Determine the (x, y) coordinate at the center of the cell enclosing the given text.  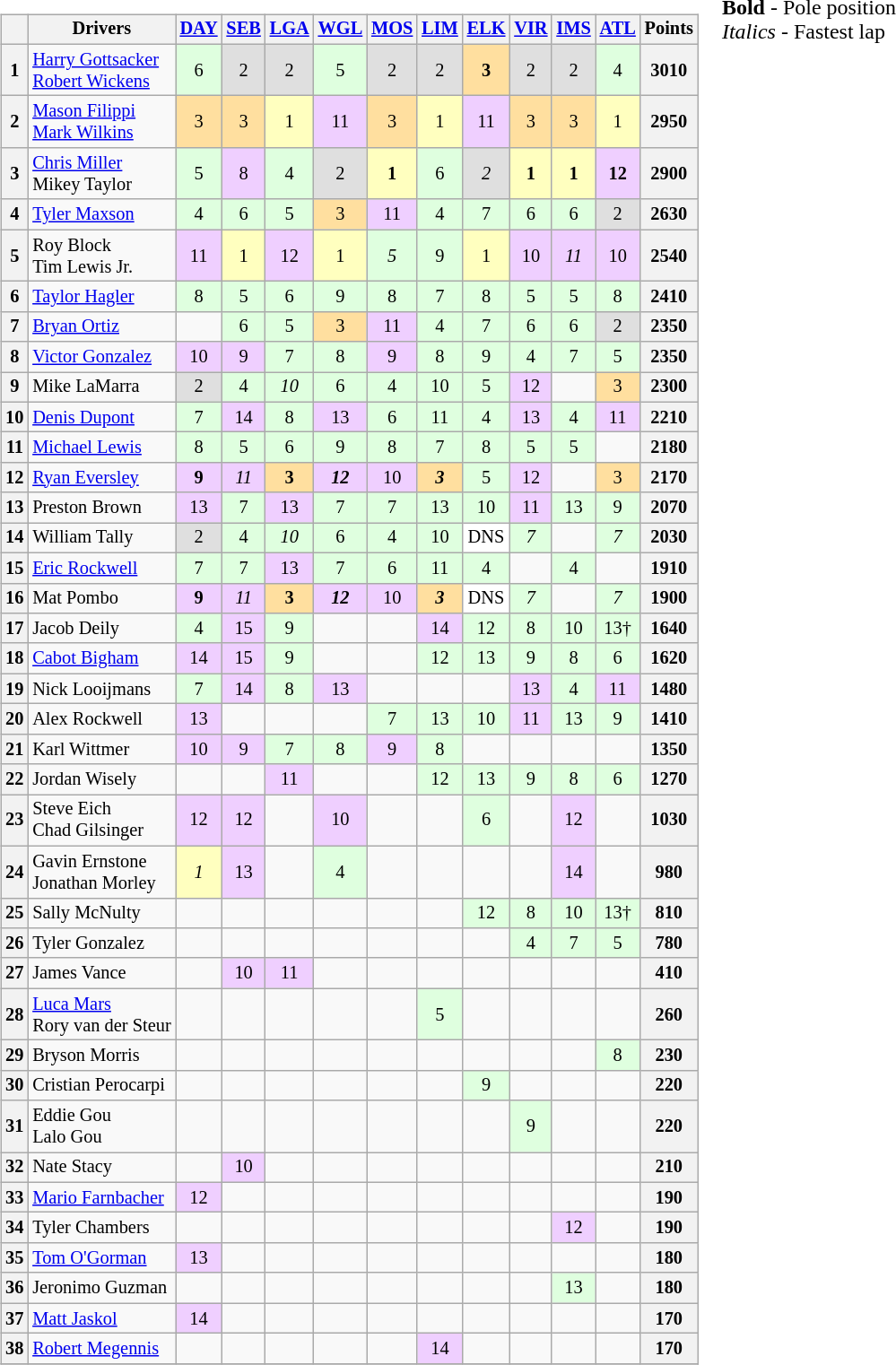
Cabot Bigham (101, 658)
James Vance (101, 973)
Points (669, 30)
Tyler Gonzalez (101, 943)
LIM (439, 30)
Denis Dupont (101, 417)
Tom O'Gorman (101, 1258)
Tyler Maxson (101, 214)
ELK (486, 30)
Jacob Deily (101, 629)
38 (14, 1349)
980 (669, 872)
1030 (669, 821)
Taylor Hagler (101, 297)
Bryson Morris (101, 1056)
Nick Looijmans (101, 689)
VIR (531, 30)
IMS (573, 30)
2630 (669, 214)
2070 (669, 508)
2210 (669, 417)
Roy Block Tim Lewis Jr. (101, 256)
Victor Gonzalez (101, 357)
Harry Gottsacker Robert Wickens (101, 70)
LGA (290, 30)
32 (14, 1168)
37 (14, 1318)
Steve Eich Chad Gilsinger (101, 821)
33 (14, 1197)
ATL (618, 30)
780 (669, 943)
Luca Mars Rory van der Steur (101, 1014)
210 (669, 1168)
1620 (669, 658)
Robert Megennis (101, 1349)
1270 (669, 779)
28 (14, 1014)
810 (669, 913)
410 (669, 973)
26 (14, 943)
Gavin Ernstone Jonathan Morley (101, 872)
36 (14, 1288)
1900 (669, 598)
2030 (669, 538)
Eddie Gou Lalo Gou (101, 1126)
Mat Pombo (101, 598)
SEB (244, 30)
Sally McNulty (101, 913)
Mason Filippi Mark Wilkins (101, 122)
Alex Rockwell (101, 719)
2300 (669, 387)
WGL (341, 30)
19 (14, 689)
2170 (669, 478)
Cristian Perocarpi (101, 1085)
18 (14, 658)
Ryan Eversley (101, 478)
Matt Jaskol (101, 1318)
Michael Lewis (101, 448)
Preston Brown (101, 508)
2180 (669, 448)
Mike LaMarra (101, 387)
16 (14, 598)
1480 (669, 689)
20 (14, 719)
27 (14, 973)
Jeronimo Guzman (101, 1288)
DAY (199, 30)
21 (14, 749)
2410 (669, 297)
2540 (669, 256)
31 (14, 1126)
30 (14, 1085)
Chris Miller Mikey Taylor (101, 174)
Bryan Ortiz (101, 326)
23 (14, 821)
24 (14, 872)
Drivers (101, 30)
1350 (669, 749)
1410 (669, 719)
230 (669, 1056)
17 (14, 629)
Eric Rockwell (101, 568)
1910 (669, 568)
Tyler Chambers (101, 1228)
35 (14, 1258)
Nate Stacy (101, 1168)
Karl Wittmer (101, 749)
34 (14, 1228)
Mario Farnbacher (101, 1197)
2900 (669, 174)
Jordan Wisely (101, 779)
1640 (669, 629)
25 (14, 913)
22 (14, 779)
MOS (392, 30)
2950 (669, 122)
260 (669, 1014)
William Tally (101, 538)
3010 (669, 70)
29 (14, 1056)
